Capture the cell that displays the provided text and extract its [x, y] central coordinate. 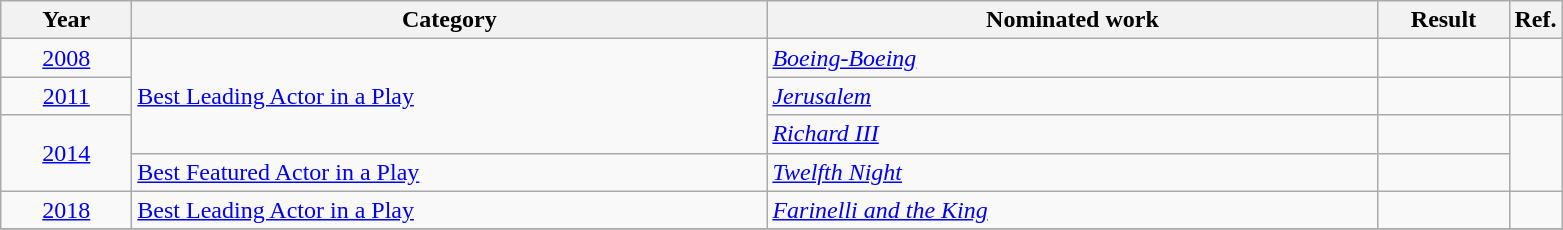
2011 [66, 96]
Best Featured Actor in a Play [450, 172]
Nominated work [1072, 20]
Category [450, 20]
2014 [66, 153]
2008 [66, 58]
Jerusalem [1072, 96]
Year [66, 20]
Ref. [1536, 20]
Result [1444, 20]
Richard III [1072, 134]
Farinelli and the King [1072, 210]
Boeing-Boeing [1072, 58]
Twelfth Night [1072, 172]
2018 [66, 210]
